From the cell containing the given text, extract its center point as (x, y) coordinate. 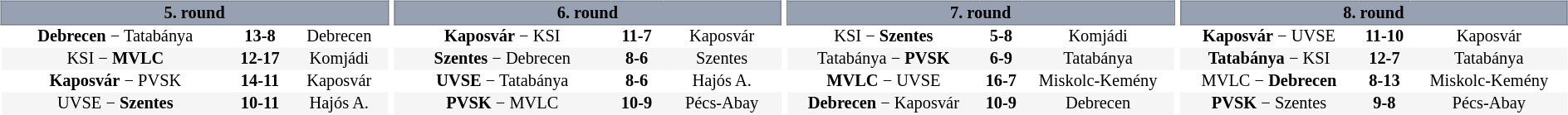
7. round (981, 12)
Debrecen − Kaposvár (884, 104)
5-8 (1002, 36)
13-8 (259, 36)
12-7 (1384, 60)
Tatabánya − PVSK (884, 60)
14-11 (259, 81)
MVLC − Debrecen (1269, 81)
KSI − Szentes (884, 36)
PVSK − MVLC (502, 104)
UVSE − Tatabánya (502, 81)
Kaposvár − UVSE (1269, 36)
10-11 (259, 104)
UVSE − Szentes (115, 104)
Szentes (722, 60)
Szentes − Debrecen (502, 60)
8-13 (1384, 81)
6. round (587, 12)
MVLC − UVSE (884, 81)
11-7 (636, 36)
12-17 (259, 60)
KSI − MVLC (115, 60)
5. round (194, 12)
16-7 (1002, 81)
Debrecen − Tatabánya (115, 36)
8. round (1374, 12)
Kaposvár − PVSK (115, 81)
6-9 (1002, 60)
9-8 (1384, 104)
11-10 (1384, 36)
Tatabánya − KSI (1269, 60)
PVSK − Szentes (1269, 104)
Kaposvár − KSI (502, 36)
